Return the [x, y] coordinate for the center point of the cell that contains the specified text.  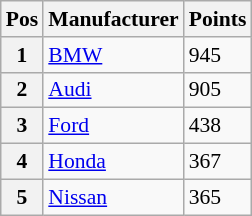
Honda [113, 162]
365 [218, 197]
905 [218, 90]
BMW [113, 55]
Points [218, 19]
945 [218, 55]
1 [22, 55]
Audi [113, 90]
Manufacturer [113, 19]
4 [22, 162]
438 [218, 126]
367 [218, 162]
5 [22, 197]
2 [22, 90]
3 [22, 126]
Ford [113, 126]
Nissan [113, 197]
Pos [22, 19]
